Output the [X, Y] coordinate of the center of the cell containing the given text.  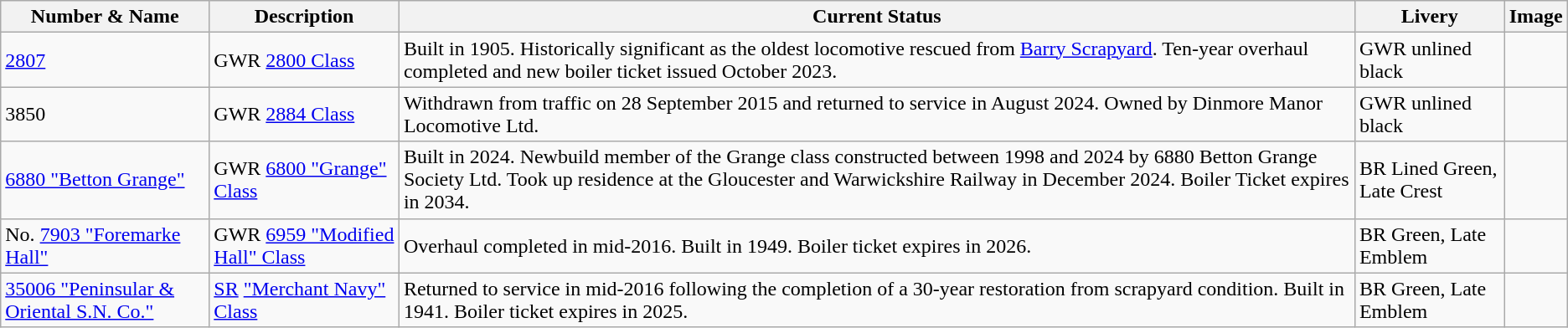
Current Status [876, 17]
GWR 2884 Class [305, 114]
GWR 6800 "Grange" Class [305, 180]
Description [305, 17]
GWR 6959 "Modified Hall" Class [305, 246]
No. 7903 "Foremarke Hall" [106, 246]
2807 [106, 60]
Livery [1429, 17]
BR Lined Green, Late Crest [1429, 180]
Overhaul completed in mid-2016. Built in 1949. Boiler ticket expires in 2026. [876, 246]
GWR 2800 Class [305, 60]
35006 "Peninsular & Oriental S.N. Co." [106, 300]
Number & Name [106, 17]
Image [1536, 17]
6880 "Betton Grange" [106, 180]
SR "Merchant Navy" Class [305, 300]
Withdrawn from traffic on 28 September 2015 and returned to service in August 2024. Owned by Dinmore Manor Locomotive Ltd. [876, 114]
3850 [106, 114]
